Capture the cell that displays the provided text and extract its [x, y] central coordinate. 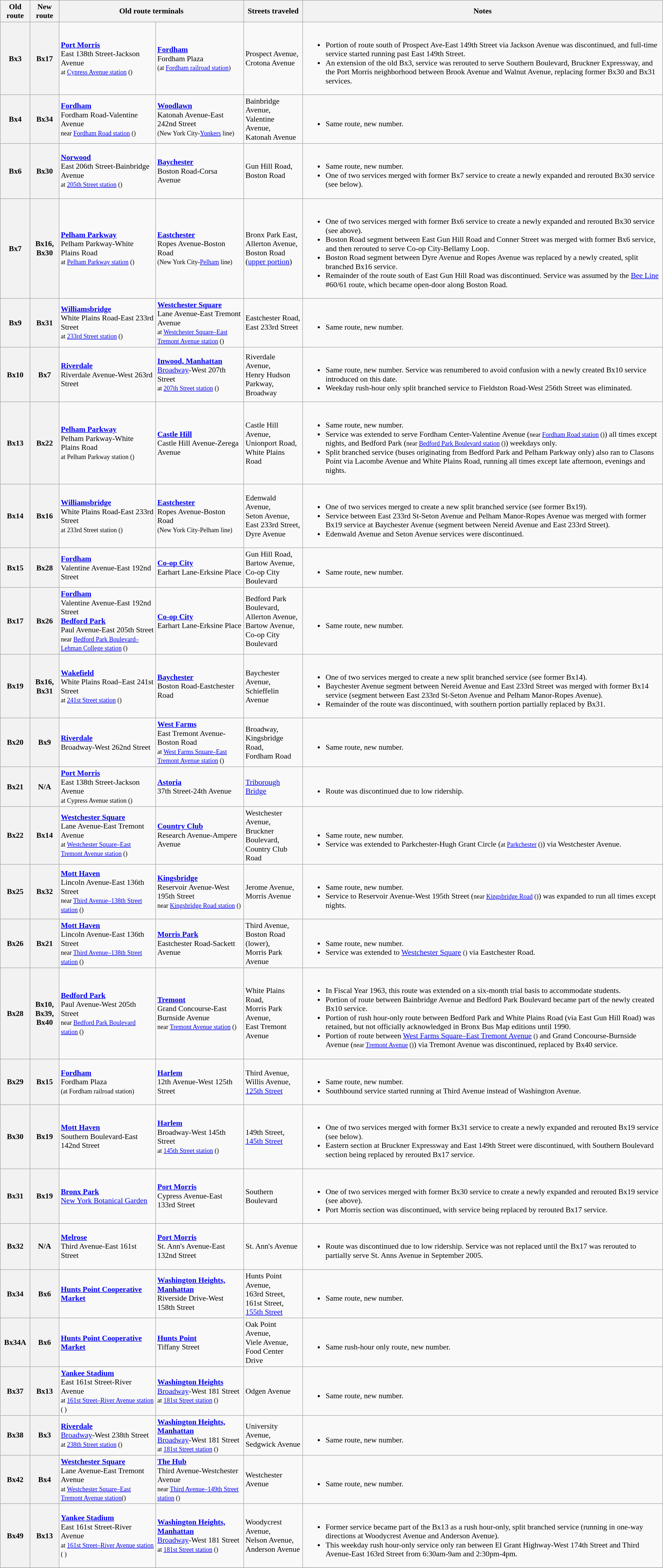
KingsbridgeReservoir Avenue-West 195th Streetnear Kingsbridge Road station () [199, 892]
WoodlawnKatonah Avenue-East 242nd Street(New York City-Yonkers line) [199, 120]
Mott HavenSouthern Boulevard-East 142nd Street [107, 1137]
Bx10,Bx39,Bx40 [45, 1014]
Jerome Avenue,Morris Avenue [273, 892]
Oak Point Avenue,Viele Avenue,Food Center Drive [273, 1343]
Bx10 [16, 375]
HarlemBroadway-West 145th Streetat 145th Street station () [199, 1137]
St. Ann's Avenue [273, 1247]
Washington Heights, ManhattanRiverside Drive-West 158th Street [199, 1294]
Hunts Point Avenue,163rd Street,161st Street,155th Street [273, 1294]
Bedford Park Boulevard,Allerton Avenue,Bartow Avenue,Co-op City Boulevard [273, 621]
Bx25 [16, 892]
Bronx ParkNew York Botanical Garden [107, 1196]
Old route [16, 11]
FordhamValentine Avenue-East 192nd Street [107, 568]
RiverdaleBroadway-West 238th Streetat 238th Street station () [107, 1435]
RiverdaleBroadway-West 262nd Street [107, 743]
Same route, new number.Southbound service started running at Third Avenue instead of Washington Avenue. [483, 1082]
Port MorrisSt. Ann's Avenue-East 132nd Street [199, 1247]
FordhamFordham Road-Valentine Avenuenear Fordham Road station () [107, 120]
Country ClubResearch Avenue-Ampere Avenue [199, 835]
Gun Hill Road,Boston Road [273, 171]
WakefieldWhite Plains Road–East 241st Streetat 241st Street station () [107, 687]
Westchester SquareLane Avenue-East Tremont Avenueat Westchester Square–East Tremont Avenue station() [107, 1480]
Bx37 [16, 1391]
Westchester Avenue,Bruckner Boulevard,Country Club Road [273, 835]
Third Avenue,Willis Avenue,125th Street [273, 1082]
BaychesterBoston Road-Corsa Avenue [199, 171]
Bx38 [16, 1435]
Hunts PointTiffany Street [199, 1343]
White Plains Road,Morris Park Avenue,East Tremont Avenue [273, 1014]
Same route, new number.Service to Reservoir Avenue-West 195th Street (near Kingsbridge Road ()) was expanded to run all times except nights. [483, 892]
BaychesterBoston Road-Eastchester Road [199, 687]
Inwood, ManhattanBroadway-West 207th Streetat 207th Street station () [199, 375]
Same route, new number.One of two services merged with former Bx7 service to create a newly expanded and rerouted Bx30 service (see below). [483, 171]
RiverdaleRiverdale Avenue-West 263rd Street [107, 375]
Bx42 [16, 1480]
Third Avenue,Boston Road (lower),Morris Park Avenue [273, 944]
Edenwald Avenue,Seton Avenue,East 233rd Street,Dyre Avenue [273, 516]
149th Street,145th Street [273, 1137]
Streets traveled [273, 11]
The HubThird Avenue-Westchester Avenuenear Third Avenue–149th Street station () [199, 1480]
Eastchester Road,East 233rd Street [273, 323]
Harlem12th Avenue-West 125th Street [199, 1082]
FordhamValentine Avenue-East 192nd StreetBedford ParkPaul Avenue-East 205th Streetnear Bedford Park Boulevard–Lehman College station () [107, 621]
Bx49 [16, 1536]
Astoria37th Street-24th Avenue [199, 787]
Bedford ParkPaul Avenue-West 205th Streetnear Bedford Park Boulevard station () [107, 1014]
Woodycrest Avenue,Nelson Avenue,Anderson Avenue [273, 1536]
Same route, new number.Service was extended to Westchester Square () via Eastchester Road. [483, 944]
Prospect Avenue,Crotona Avenue [273, 58]
TremontGrand Concourse-East Burnside Avenuenear Tremont Avenue station () [199, 1014]
Same route, new number.Service was extended to Parkchester-Hugh Grant Circle (at Parkchester ()) via Westchester Avenue. [483, 835]
Bx34A [16, 1343]
Same rush-hour only route, new number. [483, 1343]
Castle Hill Avenue,Unionport Road,White Plains Road [273, 443]
Bronx Park East,Allerton Avenue,Boston Road(upper portion) [273, 248]
Broadway,Kingsbridge Road,Fordham Road [273, 743]
Morris ParkEastchester Road-Sackett Avenue [199, 944]
Bx16,Bx31 [45, 687]
Bx16,Bx30 [45, 248]
New route [45, 11]
Bainbridge Avenue,Valentine Avenue,Katonah Avenue [273, 120]
Southern Boulevard [273, 1196]
NorwoodEast 206th Street-Bainbridge Avenueat 205th Street station () [107, 171]
MelroseThird Avenue-East 161st Street [107, 1247]
Riverdale Avenue,Henry Hudson Parkway,Broadway [273, 375]
Bx29 [16, 1082]
Baychester Avenue,Schieffelin Avenue [273, 687]
Old route terminals [151, 11]
Gun Hill Road,Bartow Avenue,Co-op City Boulevard [273, 568]
Triborough Bridge [273, 787]
Bx20 [16, 743]
Route was discontinued due to low ridership. [483, 787]
Washington HeightsBroadway-West 181 Streetat 181st Street station () [199, 1391]
Odgen Avenue [273, 1391]
University Avenue,Sedgwick Avenue [273, 1435]
West FarmsEast Tremont Avenue-Boston Roadat West Farms Square–East Tremont Avenue station () [199, 743]
Westchester Avenue [273, 1480]
Castle HillCastle Hill Avenue-Zerega Avenue [199, 443]
Notes [483, 11]
Port MorrisCypress Avenue-East 133rd Street [199, 1196]
Bx16 [45, 516]
